Identify which cell holds the provided text, then report its [x, y] central coordinate. 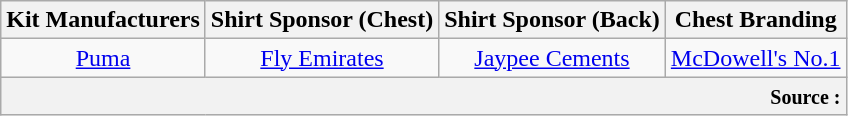
Jaypee Cements [552, 58]
Source : [424, 96]
McDowell's No.1 [756, 58]
Shirt Sponsor (Chest) [322, 20]
Shirt Sponsor (Back) [552, 20]
Kit Manufacturers [104, 20]
Fly Emirates [322, 58]
Chest Branding [756, 20]
Puma [104, 58]
